Search for the cell housing the specified text and yield its (X, Y) center coordinate. 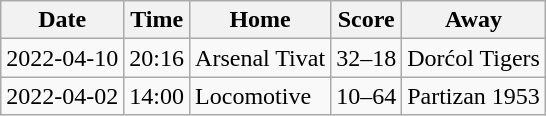
Home (260, 20)
Time (157, 20)
2022-04-10 (62, 58)
Dorćol Tigers (474, 58)
20:16 (157, 58)
32–18 (366, 58)
Partizan 1953 (474, 96)
14:00 (157, 96)
Locomotive (260, 96)
Arsenal Tivat (260, 58)
2022-04-02 (62, 96)
Score (366, 20)
Date (62, 20)
10–64 (366, 96)
Away (474, 20)
